Locate the cell with the specified text and output its (X, Y) center coordinate. 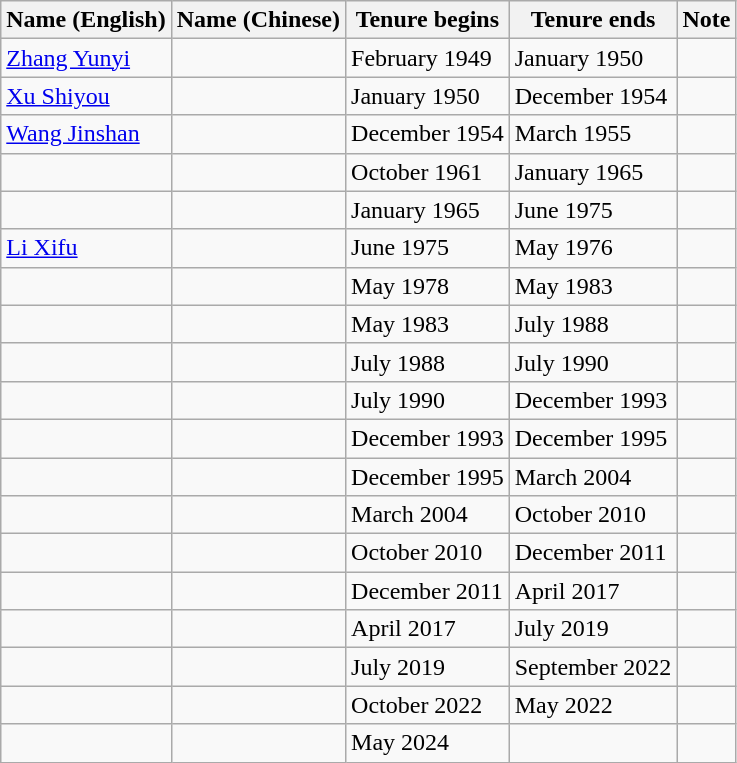
May 1976 (593, 248)
May 2024 (428, 743)
March 1955 (593, 134)
May 2022 (593, 705)
Xu Shiyou (86, 96)
October 1961 (428, 172)
May 1978 (428, 286)
Note (706, 20)
Name (English) (86, 20)
September 2022 (593, 667)
Wang Jinshan (86, 134)
Zhang Yunyi (86, 58)
Name (Chinese) (258, 20)
Li Xifu (86, 248)
Tenure begins (428, 20)
Tenure ends (593, 20)
October 2022 (428, 705)
February 1949 (428, 58)
